Identify which cell holds the provided text, then report its [x, y] central coordinate. 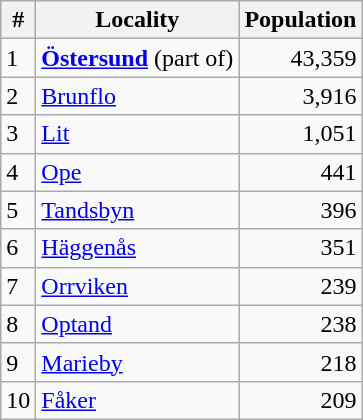
209 [300, 400]
6 [18, 248]
5 [18, 210]
Tandsbyn [138, 210]
238 [300, 324]
3 [18, 134]
1,051 [300, 134]
2 [18, 96]
Marieby [138, 362]
351 [300, 248]
Optand [138, 324]
Östersund (part of) [138, 58]
Fåker [138, 400]
441 [300, 172]
218 [300, 362]
10 [18, 400]
# [18, 20]
8 [18, 324]
7 [18, 286]
Lit [138, 134]
Population [300, 20]
Häggenås [138, 248]
3,916 [300, 96]
Orrviken [138, 286]
9 [18, 362]
Locality [138, 20]
Brunflo [138, 96]
Ope [138, 172]
43,359 [300, 58]
4 [18, 172]
239 [300, 286]
396 [300, 210]
1 [18, 58]
